Capture the cell that displays the provided text and extract its (X, Y) central coordinate. 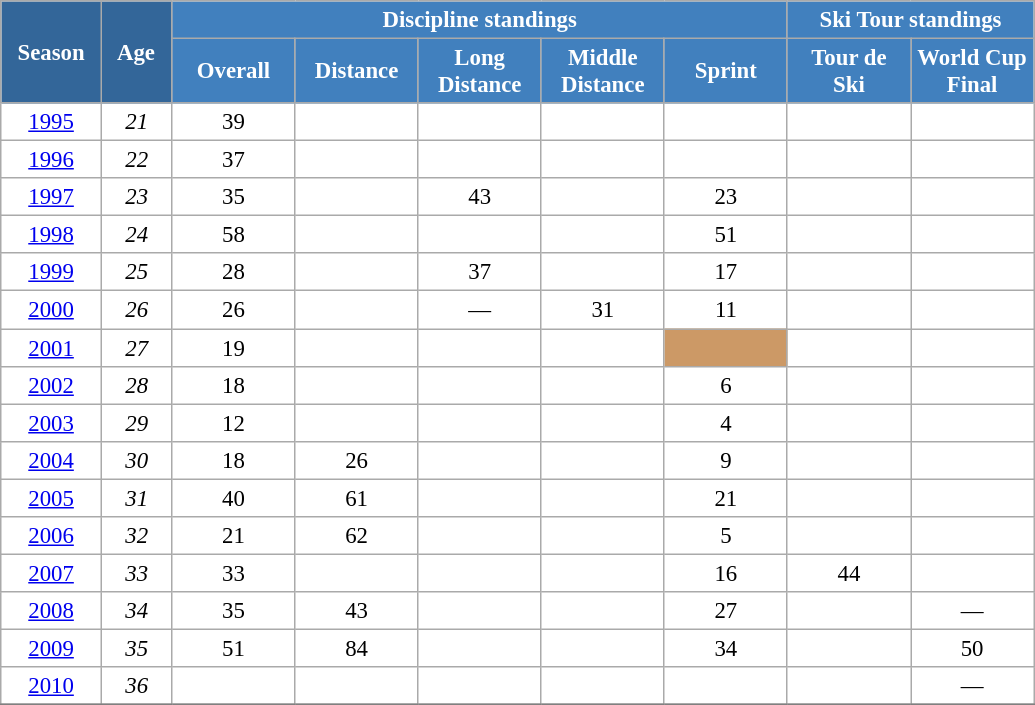
2010 (52, 686)
5 (726, 536)
30 (136, 460)
1998 (52, 235)
2003 (52, 423)
29 (136, 423)
Tour deSki (848, 72)
Middle Distance (602, 72)
1996 (52, 160)
2002 (52, 385)
Discipline standings (480, 20)
50 (972, 648)
Ski Tour standings (910, 20)
2001 (52, 348)
12 (234, 423)
Long Distance (480, 72)
22 (136, 160)
6 (726, 385)
Age (136, 52)
2004 (52, 460)
17 (726, 273)
11 (726, 310)
2006 (52, 536)
1999 (52, 273)
40 (234, 498)
58 (234, 235)
24 (136, 235)
62 (356, 536)
19 (234, 348)
4 (726, 423)
9 (726, 460)
Overall (234, 72)
1995 (52, 122)
2005 (52, 498)
2009 (52, 648)
2007 (52, 573)
Distance (356, 72)
Season (52, 52)
2008 (52, 611)
World CupFinal (972, 72)
1997 (52, 197)
84 (356, 648)
36 (136, 686)
Sprint (726, 72)
39 (234, 122)
25 (136, 273)
32 (136, 536)
44 (848, 573)
2000 (52, 310)
61 (356, 498)
16 (726, 573)
